Provide the [X, Y] coordinate of the cell's center where the given text is located.  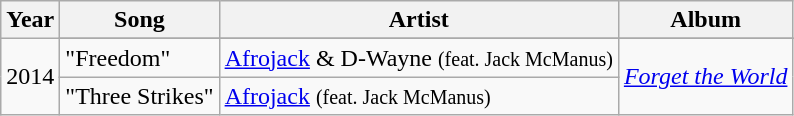
Year [30, 20]
Song [140, 20]
"Freedom" [140, 58]
Artist [418, 20]
Afrojack & D-Wayne (feat. Jack McManus) [418, 58]
"Three Strikes" [140, 96]
Afrojack (feat. Jack McManus) [418, 96]
Forget the World [706, 77]
2014 [30, 77]
Album [706, 20]
